From the cell containing the given text, extract its center point as [x, y] coordinate. 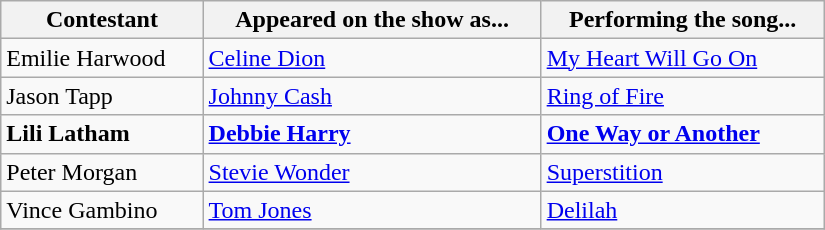
Jason Tapp [102, 96]
Appeared on the show as... [372, 20]
Performing the song... [682, 20]
Stevie Wonder [372, 172]
Debbie Harry [372, 134]
Lili Latham [102, 134]
My Heart Will Go On [682, 58]
Johnny Cash [372, 96]
Delilah [682, 210]
One Way or Another [682, 134]
Emilie Harwood [102, 58]
Celine Dion [372, 58]
Superstition [682, 172]
Peter Morgan [102, 172]
Ring of Fire [682, 96]
Contestant [102, 20]
Tom Jones [372, 210]
Vince Gambino [102, 210]
